For the text-containing cell, return its midpoint in [X, Y] coordinate format. 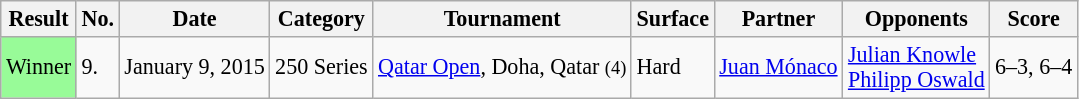
250 Series [322, 66]
Result [39, 18]
No. [98, 18]
Julian Knowle Philipp Oswald [916, 66]
Winner [39, 66]
6–3, 6–4 [1034, 66]
Score [1034, 18]
Surface [672, 18]
Partner [778, 18]
Hard [672, 66]
Opponents [916, 18]
Juan Mónaco [778, 66]
9. [98, 66]
Qatar Open, Doha, Qatar (4) [502, 66]
Category [322, 18]
Date [194, 18]
Tournament [502, 18]
January 9, 2015 [194, 66]
